Scan for the cell matching the given text and deliver its (X, Y) coordinate at center. 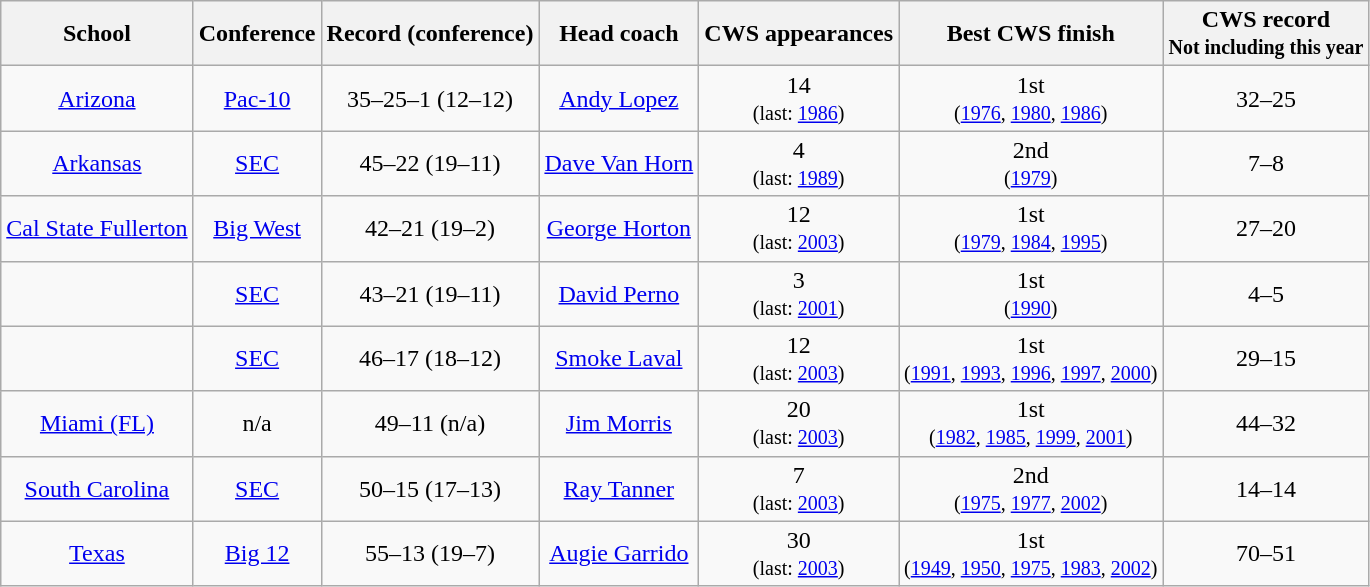
45–22 (19–11) (430, 164)
Texas (97, 554)
14(last: 1986) (799, 98)
Conference (257, 34)
44–32 (1266, 424)
Cal State Fullerton (97, 228)
Augie Garrido (619, 554)
55–13 (19–7) (430, 554)
27–20 (1266, 228)
Arkansas (97, 164)
1st(1990) (1031, 294)
Pac-10 (257, 98)
David Perno (619, 294)
1st(1979, 1984, 1995) (1031, 228)
42–21 (19–2) (430, 228)
School (97, 34)
n/a (257, 424)
Jim Morris (619, 424)
43–21 (19–11) (430, 294)
1st(1991, 1993, 1996, 1997, 2000) (1031, 358)
14–14 (1266, 488)
Dave Van Horn (619, 164)
Smoke Laval (619, 358)
George Horton (619, 228)
Big West (257, 228)
Miami (FL) (97, 424)
Head coach (619, 34)
2nd(1979) (1031, 164)
2nd(1975, 1977, 2002) (1031, 488)
1st(1982, 1985, 1999, 2001) (1031, 424)
CWS recordNot including this year (1266, 34)
1st(1976, 1980, 1986) (1031, 98)
4(last: 1989) (799, 164)
Best CWS finish (1031, 34)
CWS appearances (799, 34)
1st(1949, 1950, 1975, 1983, 2002) (1031, 554)
29–15 (1266, 358)
30(last: 2003) (799, 554)
49–11 (n/a) (430, 424)
4–5 (1266, 294)
35–25–1 (12–12) (430, 98)
46–17 (18–12) (430, 358)
20(last: 2003) (799, 424)
7(last: 2003) (799, 488)
3(last: 2001) (799, 294)
Arizona (97, 98)
Big 12 (257, 554)
32–25 (1266, 98)
70–51 (1266, 554)
Ray Tanner (619, 488)
Record (conference) (430, 34)
50–15 (17–13) (430, 488)
Andy Lopez (619, 98)
7–8 (1266, 164)
South Carolina (97, 488)
